Identify which cell holds the provided text, then report its (x, y) central coordinate. 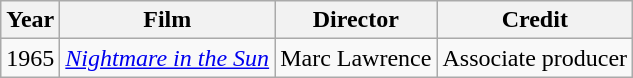
Credit (535, 20)
Marc Lawrence (356, 58)
Director (356, 20)
Year (30, 20)
Nightmare in the Sun (168, 58)
Film (168, 20)
Associate producer (535, 58)
1965 (30, 58)
